Find where the given text appears and provide that cell's center as (X, Y) coordinate. 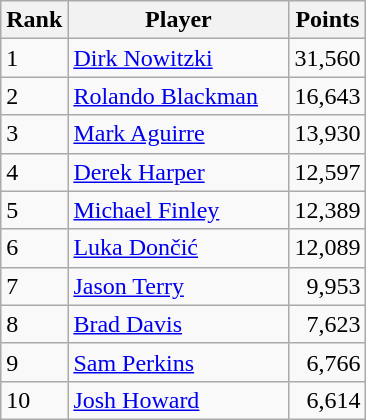
31,560 (328, 58)
6,614 (328, 400)
4 (34, 172)
12,389 (328, 210)
8 (34, 324)
9 (34, 362)
Luka Dončić (178, 248)
6 (34, 248)
Rank (34, 20)
Sam Perkins (178, 362)
5 (34, 210)
1 (34, 58)
2 (34, 96)
3 (34, 134)
12,089 (328, 248)
12,597 (328, 172)
7 (34, 286)
Brad Davis (178, 324)
16,643 (328, 96)
10 (34, 400)
7,623 (328, 324)
Josh Howard (178, 400)
13,930 (328, 134)
Jason Terry (178, 286)
Points (328, 20)
9,953 (328, 286)
Rolando Blackman (178, 96)
Mark Aguirre (178, 134)
Michael Finley (178, 210)
Dirk Nowitzki (178, 58)
Player (178, 20)
6,766 (328, 362)
Derek Harper (178, 172)
